Provide the [X, Y] coordinate of the cell's center where the given text is located.  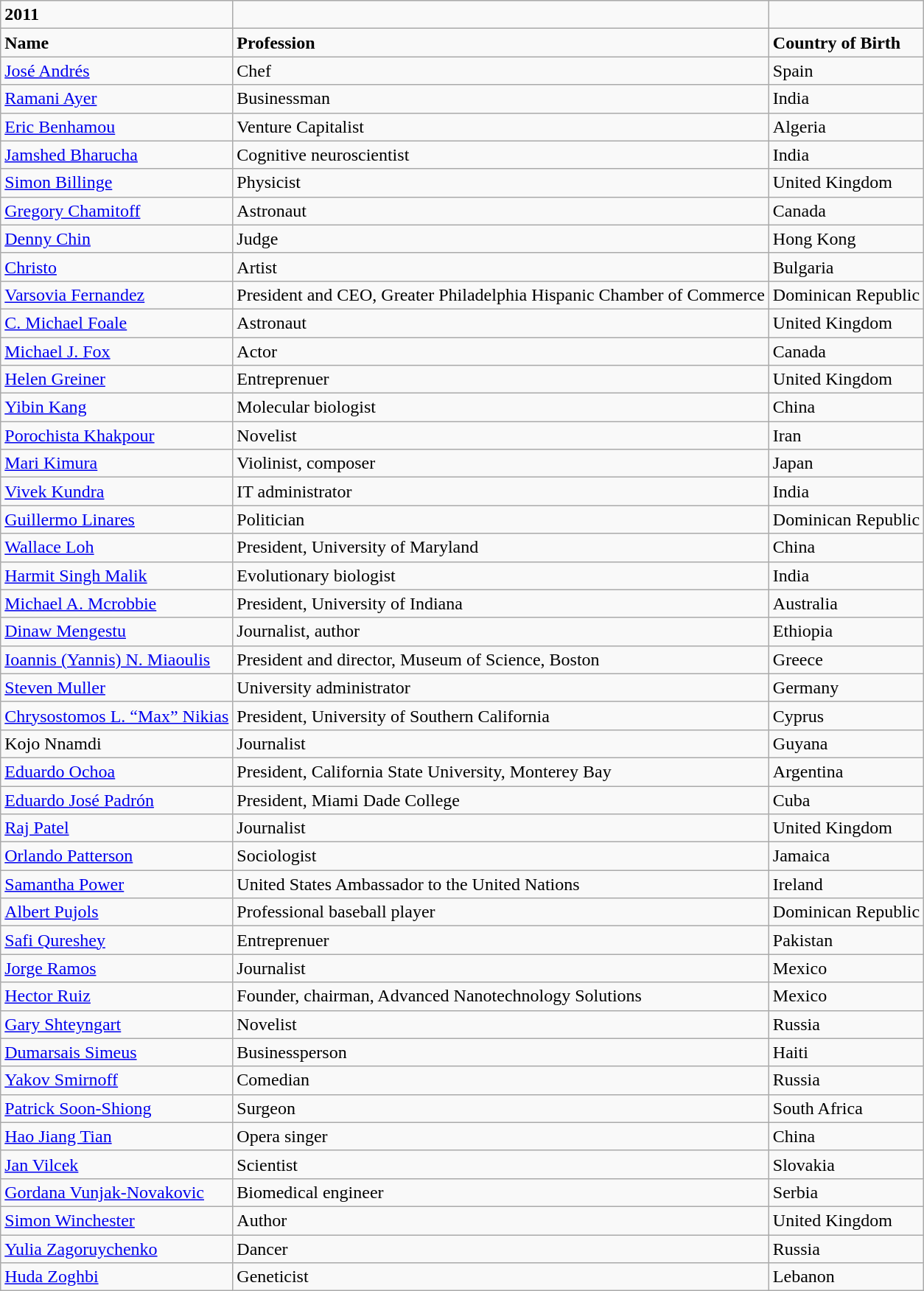
Jamshed Bharucha [116, 155]
University administrator [501, 688]
Ramani Ayer [116, 99]
Simon Winchester [116, 1220]
Cognitive neuroscientist [501, 155]
Greece [846, 660]
Michael J. Fox [116, 351]
Author [501, 1220]
President, University of Indiana [501, 603]
Orlando Patterson [116, 856]
Eduardo José Padrón [116, 800]
Chrysostomos L. “Max” Nikias [116, 716]
Ioannis (Yannis) N. Miaoulis [116, 660]
Comedian [501, 1080]
Kojo Nnamdi [116, 744]
Geneticist [501, 1277]
José Andrés [116, 71]
Christo [116, 267]
Hector Ruiz [116, 996]
President, California State University, Monterey Bay [501, 772]
Artist [501, 267]
Denny Chin [116, 239]
Spain [846, 71]
Japan [846, 463]
Jorge Ramos [116, 968]
Country of Birth [846, 43]
Gary Shteyngart [116, 1024]
Simon Billinge [116, 183]
President and CEO, Greater Philadelphia Hispanic Chamber of Commerce [501, 295]
President, University of Maryland [501, 547]
Yulia Zagoruychenko [116, 1249]
Dancer [501, 1249]
Name [116, 43]
Albert Pujols [116, 912]
Argentina [846, 772]
Sociologist [501, 856]
Opera singer [501, 1136]
Hong Kong [846, 239]
President, Miami Dade College [501, 800]
Australia [846, 603]
Raj Patel [116, 828]
Jamaica [846, 856]
Steven Muller [116, 688]
Professional baseball player [501, 912]
Germany [846, 688]
Molecular biologist [501, 407]
South Africa [846, 1108]
Evolutionary biologist [501, 575]
Huda Zoghbi [116, 1277]
Algeria [846, 127]
Scientist [501, 1164]
Physicist [501, 183]
IT administrator [501, 491]
C. Michael Foale [116, 323]
Gregory Chamitoff [116, 211]
Eric Benhamou [116, 127]
Gordana Vunjak-Novakovic [116, 1192]
Jan Vilcek [116, 1164]
Guillermo Linares [116, 519]
Venture Capitalist [501, 127]
Violinist, composer [501, 463]
Harmit Singh Malik [116, 575]
Porochista Khakpour [116, 435]
Michael A. Mcrobbie [116, 603]
Hao Jiang Tian [116, 1136]
Profession [501, 43]
Surgeon [501, 1108]
Politician [501, 519]
Pakistan [846, 940]
Bulgaria [846, 267]
United States Ambassador to the United Nations [501, 884]
Haiti [846, 1052]
Yakov Smirnoff [116, 1080]
Cuba [846, 800]
Patrick Soon-Shiong [116, 1108]
Businessperson [501, 1052]
Varsovia Fernandez [116, 295]
President, University of Southern California [501, 716]
Dinaw Mengestu [116, 631]
Journalist, author [501, 631]
Ireland [846, 884]
Iran [846, 435]
Guyana [846, 744]
2011 [116, 15]
Chef [501, 71]
Helen Greiner [116, 379]
Serbia [846, 1192]
Safi Qureshey [116, 940]
Wallace Loh [116, 547]
Founder, chairman, Advanced Nanotechnology Solutions [501, 996]
Businessman [501, 99]
Dumarsais Simeus [116, 1052]
Vivek Kundra [116, 491]
President and director, Museum of Science, Boston [501, 660]
Samantha Power [116, 884]
Mari Kimura [116, 463]
Eduardo Ochoa [116, 772]
Biomedical engineer [501, 1192]
Yibin Kang [116, 407]
Slovakia [846, 1164]
Cyprus [846, 716]
Actor [501, 351]
Lebanon [846, 1277]
Judge [501, 239]
Ethiopia [846, 631]
